Return (x, y) of the center of cell containing provided text 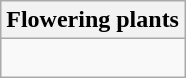
Flowering plants (93, 20)
